Return [X, Y] of the center of cell containing provided text 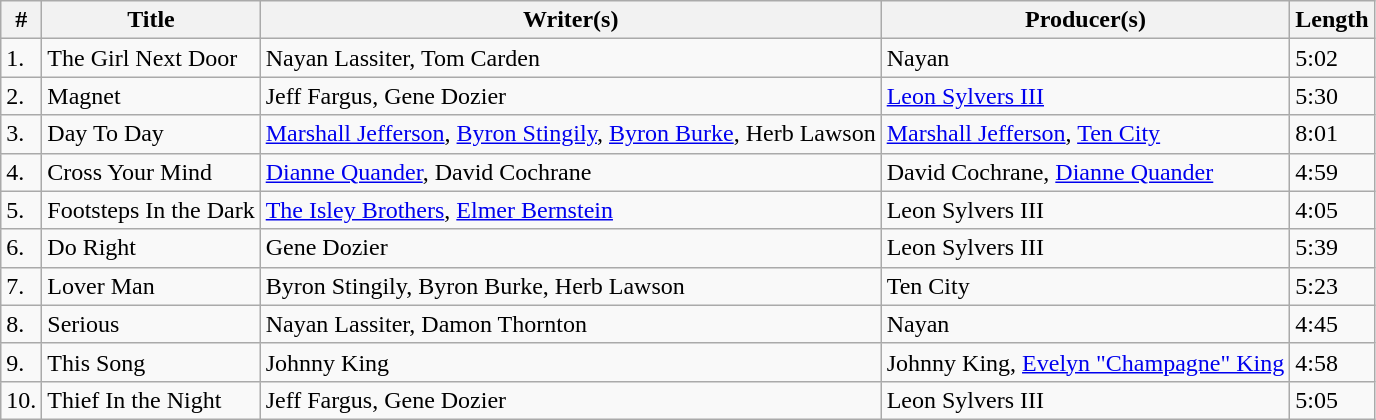
5:02 [1332, 58]
Producer(s) [1086, 20]
3. [22, 134]
The Isley Brothers, Elmer Bernstein [570, 210]
2. [22, 96]
Day To Day [151, 134]
The Girl Next Door [151, 58]
8. [22, 324]
4:45 [1332, 324]
10. [22, 400]
Footsteps In the Dark [151, 210]
Johnny King [570, 362]
5:05 [1332, 400]
Gene Dozier [570, 248]
4. [22, 172]
David Cochrane, Dianne Quander [1086, 172]
1. [22, 58]
Title [151, 20]
Byron Stingily, Byron Burke, Herb Lawson [570, 286]
Marshall Jefferson, Byron Stingily, Byron Burke, Herb Lawson [570, 134]
Magnet [151, 96]
# [22, 20]
6. [22, 248]
Length [1332, 20]
This Song [151, 362]
Lover Man [151, 286]
Marshall Jefferson, Ten City [1086, 134]
Serious [151, 324]
5. [22, 210]
Cross Your Mind [151, 172]
Writer(s) [570, 20]
Johnny King, Evelyn "Champagne" King [1086, 362]
8:01 [1332, 134]
4:58 [1332, 362]
Thief In the Night [151, 400]
5:23 [1332, 286]
Dianne Quander, David Cochrane [570, 172]
9. [22, 362]
Ten City [1086, 286]
4:59 [1332, 172]
5:39 [1332, 248]
4:05 [1332, 210]
7. [22, 286]
Nayan Lassiter, Tom Carden [570, 58]
Do Right [151, 248]
Nayan Lassiter, Damon Thornton [570, 324]
5:30 [1332, 96]
